Return (x, y) of the center of cell containing provided text 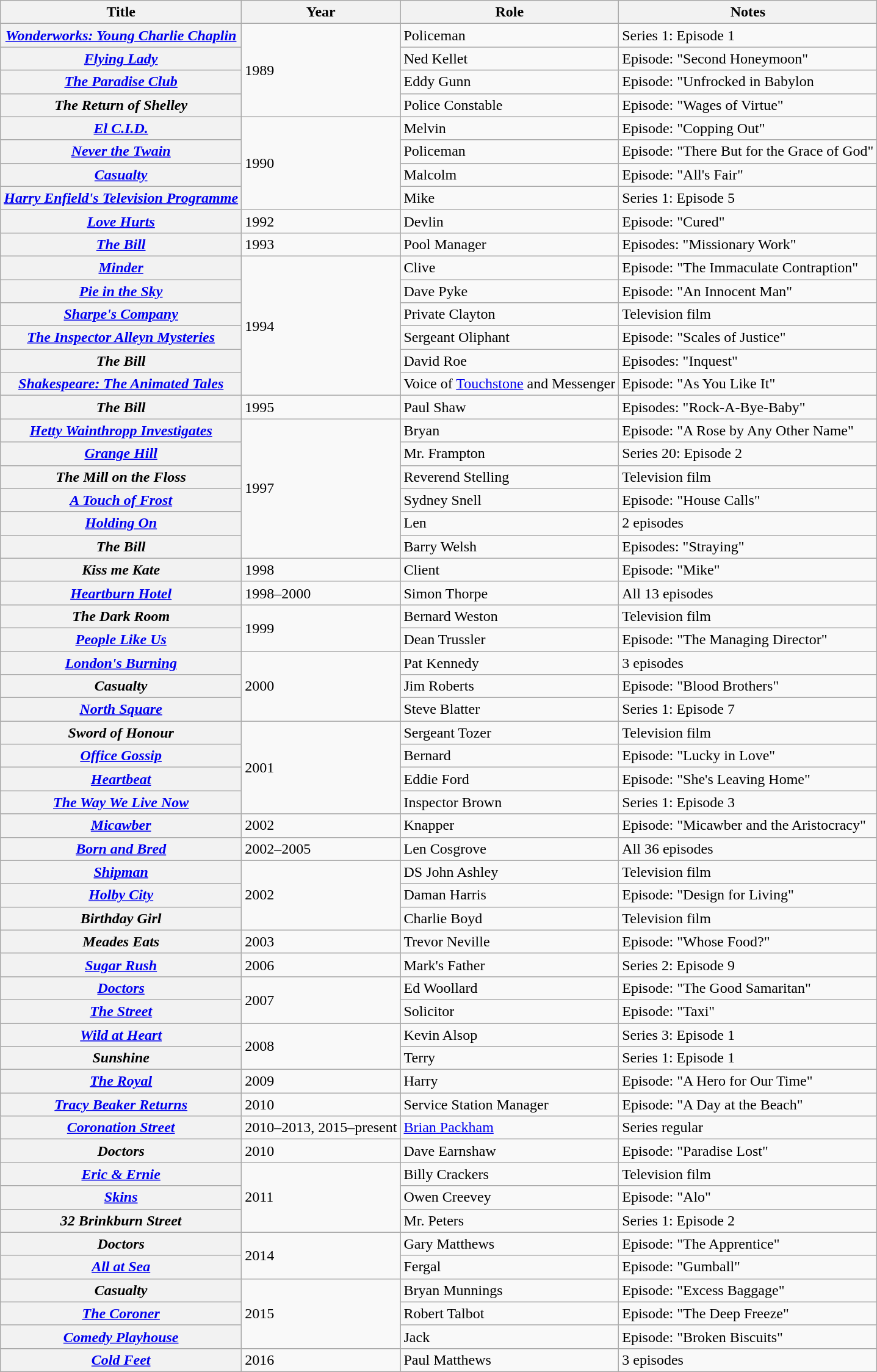
David Roe (510, 361)
Kiss me Kate (121, 570)
Meades Eats (121, 942)
Harry (510, 1081)
2009 (321, 1081)
All 36 episodes (748, 849)
Billy Crackers (510, 1174)
Bryan (510, 430)
Series 1: Episode 2 (748, 1221)
2001 (321, 768)
Mark's Father (510, 965)
Jim Roberts (510, 686)
2015 (321, 1313)
Private Clayton (510, 314)
Ned Kellet (510, 59)
Devlin (510, 221)
Shipman (121, 872)
1993 (321, 244)
2008 (321, 1047)
Sword of Honour (121, 733)
2002–2005 (321, 849)
Episode: "Copping Out" (748, 128)
Sunshine (121, 1058)
Mr. Frampton (510, 454)
Dean Trussler (510, 639)
London's Burning (121, 662)
Pat Kennedy (510, 662)
Episode: "Second Honeymoon" (748, 59)
Barry Welsh (510, 546)
2 episodes (748, 523)
Ed Woollard (510, 988)
1998–2000 (321, 593)
2011 (321, 1197)
Daman Harris (510, 895)
Simon Thorpe (510, 593)
Minder (121, 267)
1997 (321, 488)
The Street (121, 1011)
Dave Pyke (510, 291)
Mike (510, 198)
Series 1: Episode 3 (748, 802)
The Way We Live Now (121, 802)
Wonderworks: Young Charlie Chaplin (121, 35)
Wild at Heart (121, 1035)
Episodes: "Straying" (748, 546)
Episode: "Micawber and the Aristocracy" (748, 826)
Love Hurts (121, 221)
1995 (321, 407)
Terry (510, 1058)
1998 (321, 570)
2014 (321, 1255)
Episode: "The Deep Freeze" (748, 1313)
Micawber (121, 826)
1992 (321, 221)
Episode: "Mike" (748, 570)
Episodes: "Rock-A-Bye-Baby" (748, 407)
Episode: "Scales of Justice" (748, 338)
Episode: "As You Like It" (748, 384)
Inspector Brown (510, 802)
Episode: "Alo" (748, 1197)
Sergeant Tozer (510, 733)
Charlie Boyd (510, 918)
Grange Hill (121, 454)
Holby City (121, 895)
Heartbeat (121, 779)
Year (321, 12)
Role (510, 12)
The Royal (121, 1081)
Flying Lady (121, 59)
Police Constable (510, 105)
Comedy Playhouse (121, 1337)
Melvin (510, 128)
2016 (321, 1360)
Episode: "House Calls" (748, 500)
Episode: "Gumball" (748, 1267)
Gary Matthews (510, 1244)
Series 3: Episode 1 (748, 1035)
Heartburn Hotel (121, 593)
Episode: "Design for Living" (748, 895)
Cold Feet (121, 1360)
Bryan Munnings (510, 1290)
Owen Creevey (510, 1197)
Series 1: Episode 7 (748, 710)
Sharpe's Company (121, 314)
2010–2013, 2015–present (321, 1128)
Episode: "Whose Food?" (748, 942)
Eddie Ford (510, 779)
The Return of Shelley (121, 105)
The Paradise Club (121, 82)
Born and Bred (121, 849)
Notes (748, 12)
Hetty Wainthropp Investigates (121, 430)
Series 20: Episode 2 (748, 454)
Episodes: "Inquest" (748, 361)
Eddy Gunn (510, 82)
1994 (321, 325)
2003 (321, 942)
Episode: "A Hero for Our Time" (748, 1081)
Voice of Touchstone and Messenger (510, 384)
Knapper (510, 826)
Malcolm (510, 175)
Episode: "All's Fair" (748, 175)
Mr. Peters (510, 1221)
Bernard (510, 756)
Series regular (748, 1128)
Paul Matthews (510, 1360)
Reverend Stelling (510, 477)
People Like Us (121, 639)
Episode: "The Apprentice" (748, 1244)
Brian Packham (510, 1128)
Robert Talbot (510, 1313)
Kevin Alsop (510, 1035)
Never the Twain (121, 151)
The Mill on the Floss (121, 477)
Episode: "Lucky in Love" (748, 756)
Tracy Beaker Returns (121, 1105)
Shakespeare: The Animated Tales (121, 384)
Dave Earnshaw (510, 1151)
Episode: "Blood Brothers" (748, 686)
The Inspector Alleyn Mysteries (121, 338)
Episode: "Paradise Lost" (748, 1151)
Episode: "The Managing Director" (748, 639)
The Dark Room (121, 616)
Episode: "An Innocent Man" (748, 291)
Episode: "The Good Samaritan" (748, 988)
Client (510, 570)
Pie in the Sky (121, 291)
Coronation Street (121, 1128)
2006 (321, 965)
DS John Ashley (510, 872)
Bernard Weston (510, 616)
A Touch of Frost (121, 500)
Episode: "She's Leaving Home" (748, 779)
32 Brinkburn Street (121, 1221)
Sugar Rush (121, 965)
Episodes: "Missionary Work" (748, 244)
Holding On (121, 523)
Episode: "There But for the Grace of God" (748, 151)
Sergeant Oliphant (510, 338)
Episode: "Taxi" (748, 1011)
Episode: "A Rose by Any Other Name" (748, 430)
Harry Enfield's Television Programme (121, 198)
Episode: "Wages of Virtue" (748, 105)
Episode: "Unfrocked in Babylon (748, 82)
Skins (121, 1197)
Len (510, 523)
Trevor Neville (510, 942)
Office Gossip (121, 756)
Birthday Girl (121, 918)
1990 (321, 163)
Episode: "Broken Biscuits" (748, 1337)
Steve Blatter (510, 710)
Episode: "Cured" (748, 221)
1999 (321, 628)
The Coroner (121, 1313)
2007 (321, 1000)
Episode: "The Immaculate Contraption" (748, 267)
Episode: "Excess Baggage" (748, 1290)
Pool Manager (510, 244)
1989 (321, 70)
Sydney Snell (510, 500)
Series 2: Episode 9 (748, 965)
Fergal (510, 1267)
All at Sea (121, 1267)
Jack (510, 1337)
2000 (321, 686)
North Square (121, 710)
Service Station Manager (510, 1105)
Series 1: Episode 5 (748, 198)
El C.I.D. (121, 128)
Episode: "A Day at the Beach" (748, 1105)
Eric & Ernie (121, 1174)
Title (121, 12)
Paul Shaw (510, 407)
All 13 episodes (748, 593)
Len Cosgrove (510, 849)
Clive (510, 267)
Solicitor (510, 1011)
